Identify which cell holds the provided text, then report its (x, y) central coordinate. 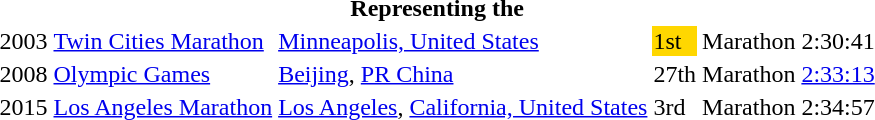
1st (675, 41)
Olympic Games (163, 74)
27th (675, 74)
Twin Cities Marathon (163, 41)
Minneapolis, United States (463, 41)
Beijing, PR China (463, 74)
